Output the [X, Y] coordinate of the center of the cell containing the given text.  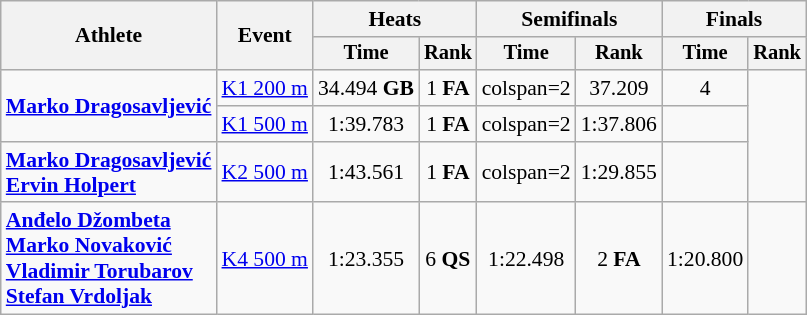
Athlete [109, 36]
1:43.561 [366, 172]
Finals [734, 19]
Marko DragosavljevićErvin Holpert [109, 172]
34.494 GB [366, 88]
1:39.783 [366, 124]
Heats [395, 19]
Semifinals [570, 19]
Marko Dragosavljević [109, 106]
1:20.800 [705, 259]
Anđelo DžombetaMarko NovakovićVladimir TorubarovStefan Vrdoljak [109, 259]
1:23.355 [366, 259]
1:22.498 [526, 259]
1:37.806 [619, 124]
6 QS [448, 259]
2 FA [619, 259]
Event [264, 36]
K4 500 m [264, 259]
1:29.855 [619, 172]
K1 500 m [264, 124]
37.209 [619, 88]
4 [705, 88]
K2 500 m [264, 172]
K1 200 m [264, 88]
